Search for the cell housing the specified text and yield its [x, y] center coordinate. 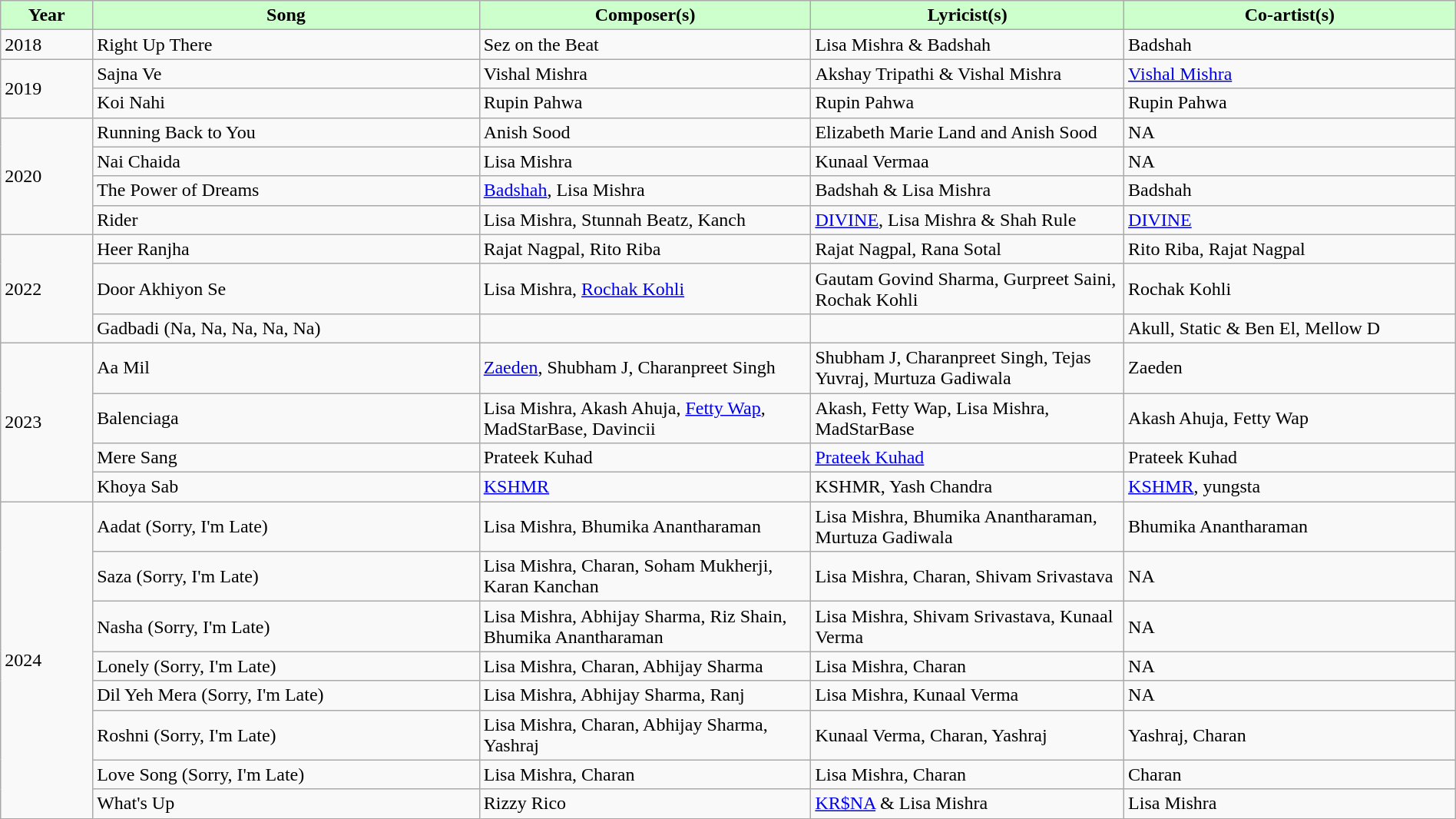
Kunaal Vermaa [968, 161]
DIVINE, Lisa Mishra & Shah Rule [968, 220]
Akull, Static & Ben El, Mellow D [1290, 328]
2023 [47, 422]
Song [286, 15]
Lisa Mishra, Charan, Abhijay Sharma [645, 666]
Lyricist(s) [968, 15]
Charan [1290, 774]
2022 [47, 289]
Co-artist(s) [1290, 15]
Nai Chaida [286, 161]
Right Up There [286, 45]
Koi Nahi [286, 103]
Lisa Mishra, Charan, Abhijay Sharma, Yashraj [645, 734]
Elizabeth Marie Land and Anish Sood [968, 132]
Akash, Fetty Wap, Lisa Mishra, MadStarBase [968, 418]
Mere Sang [286, 458]
Badshah & Lisa Mishra [968, 191]
Akash Ahuja, Fetty Wap [1290, 418]
Lisa Mishra, Stunnah Beatz, Kanch [645, 220]
Lisa Mishra, Akash Ahuja, Fetty Wap, MadStarBase, Davincii [645, 418]
What's Up [286, 804]
2024 [47, 660]
Dil Yeh Mera (Sorry, I'm Late) [286, 695]
Rajat Nagpal, Rana Sotal [968, 249]
Shubham J, Charanpreet Singh, Tejas Yuvraj, Murtuza Gadiwala [968, 367]
Lonely (Sorry, I'm Late) [286, 666]
Gadbadi (Na, Na, Na, Na, Na) [286, 328]
Rito Riba, Rajat Nagpal [1290, 249]
Roshni (Sorry, I'm Late) [286, 734]
Saza (Sorry, I'm Late) [286, 576]
Anish Sood [645, 132]
Balenciaga [286, 418]
Zaeden [1290, 367]
Gautam Govind Sharma, Gurpreet Saini, Rochak Kohli [968, 289]
KR$NA & Lisa Mishra [968, 804]
Lisa Mishra & Badshah [968, 45]
Akshay Tripathi & Vishal Mishra [968, 74]
2020 [47, 176]
Love Song (Sorry, I'm Late) [286, 774]
Composer(s) [645, 15]
Lisa Mishra, Charan, Shivam Srivastava [968, 576]
Running Back to You [286, 132]
Door Akhiyon Se [286, 289]
Lisa Mishra, Bhumika Anantharaman, Murtuza Gadiwala [968, 527]
The Power of Dreams [286, 191]
KSHMR [645, 487]
Lisa Mishra, Charan, Soham Mukherji, Karan Kanchan [645, 576]
Lisa Mishra, Bhumika Anantharaman [645, 527]
Rochak Kohli [1290, 289]
Badshah, Lisa Mishra [645, 191]
Lisa Mishra, Kunaal Verma [968, 695]
Lisa Mishra, Abhijay Sharma, Ranj [645, 695]
Aadat (Sorry, I'm Late) [286, 527]
KSHMR, yungsta [1290, 487]
KSHMR, Yash Chandra [968, 487]
Khoya Sab [286, 487]
Aa Mil [286, 367]
Kunaal Verma, Charan, Yashraj [968, 734]
Rizzy Rico [645, 804]
Lisa Mishra, Shivam Srivastava, Kunaal Verma [968, 627]
2019 [47, 88]
Lisa Mishra, Rochak Kohli [645, 289]
Rajat Nagpal, Rito Riba [645, 249]
Lisa Mishra, Abhijay Sharma, Riz Shain, Bhumika Anantharaman [645, 627]
Rider [286, 220]
2018 [47, 45]
Nasha (Sorry, I'm Late) [286, 627]
DIVINE [1290, 220]
Yashraj, Charan [1290, 734]
Sez on the Beat [645, 45]
Year [47, 15]
Bhumika Anantharaman [1290, 527]
Zaeden, Shubham J, Charanpreet Singh [645, 367]
Heer Ranjha [286, 249]
Sajna Ve [286, 74]
